Provide the (X, Y) coordinate of the cell's center where the given text is located.  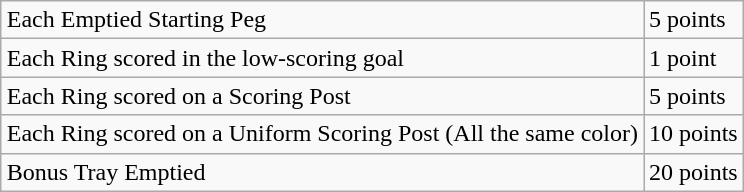
Each Ring scored in the low-scoring goal (322, 58)
Bonus Tray Emptied (322, 172)
Each Ring scored on a Uniform Scoring Post (All the same color) (322, 134)
Each Ring scored on a Scoring Post (322, 96)
10 points (694, 134)
1 point (694, 58)
Each Emptied Starting Peg (322, 20)
20 points (694, 172)
